Return the [X, Y] coordinate for the center point of the cell that contains the specified text.  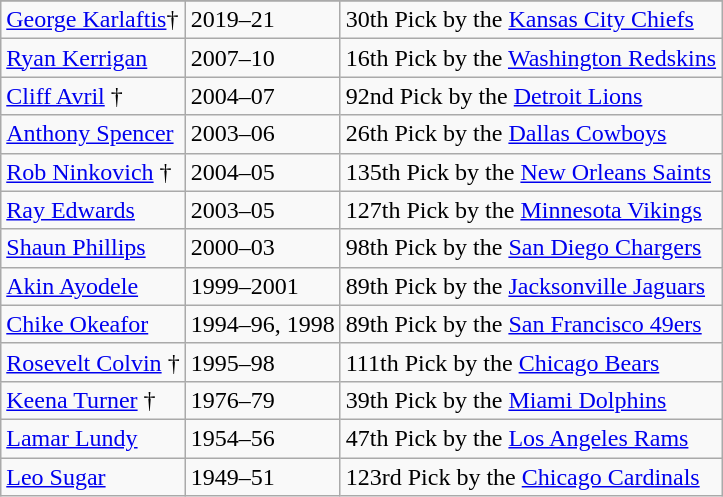
Rob Ninkovich † [93, 172]
30th Pick by the Kansas City Chiefs [530, 20]
George Karlaftis† [93, 20]
2003–06 [262, 134]
2004–05 [262, 172]
1976–79 [262, 400]
Leo Sugar [93, 477]
2003–05 [262, 210]
Shaun Phillips [93, 248]
135th Pick by the New Orleans Saints [530, 172]
111th Pick by the Chicago Bears [530, 362]
26th Pick by the Dallas Cowboys [530, 134]
89th Pick by the Jacksonville Jaguars [530, 286]
Lamar Lundy [93, 438]
47th Pick by the Los Angeles Rams [530, 438]
1949–51 [262, 477]
2000–03 [262, 248]
Ryan Kerrigan [93, 58]
16th Pick by the Washington Redskins [530, 58]
1999–2001 [262, 286]
Cliff Avril † [93, 96]
Akin Ayodele [93, 286]
Ray Edwards [93, 210]
127th Pick by the Minnesota Vikings [530, 210]
1954–56 [262, 438]
2007–10 [262, 58]
1994–96, 1998 [262, 324]
1995–98 [262, 362]
123rd Pick by the Chicago Cardinals [530, 477]
Keena Turner † [93, 400]
92nd Pick by the Detroit Lions [530, 96]
2004–07 [262, 96]
Chike Okeafor [93, 324]
98th Pick by the San Diego Chargers [530, 248]
89th Pick by the San Francisco 49ers [530, 324]
39th Pick by the Miami Dolphins [530, 400]
2019–21 [262, 20]
Anthony Spencer [93, 134]
Rosevelt Colvin † [93, 362]
